Search for the cell housing the specified text and yield its (X, Y) center coordinate. 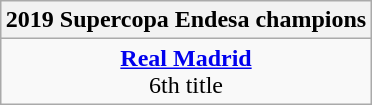
2019 Supercopa Endesa champions (186, 20)
Real Madrid6th title (186, 72)
